For the text-containing cell, return its midpoint in (x, y) coordinate format. 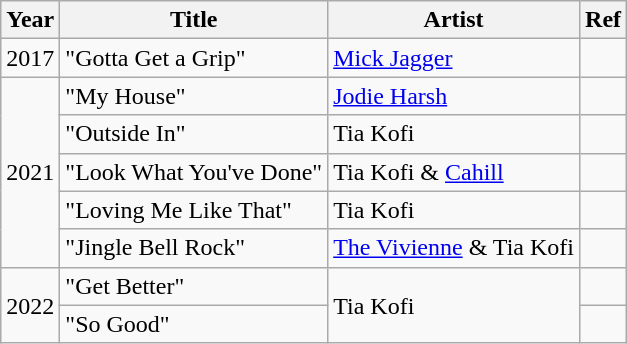
Tia Kofi & Cahill (454, 172)
2022 (30, 305)
"Jingle Bell Rock" (194, 248)
The Vivienne & Tia Kofi (454, 248)
Title (194, 20)
Mick Jagger (454, 58)
2017 (30, 58)
"Look What You've Done" (194, 172)
Artist (454, 20)
2021 (30, 172)
"My House" (194, 96)
"So Good" (194, 324)
Jodie Harsh (454, 96)
Ref (604, 20)
"Gotta Get a Grip" (194, 58)
Year (30, 20)
"Loving Me Like That" (194, 210)
"Outside In" (194, 134)
"Get Better" (194, 286)
